From the cell containing the given text, extract its center point as (x, y) coordinate. 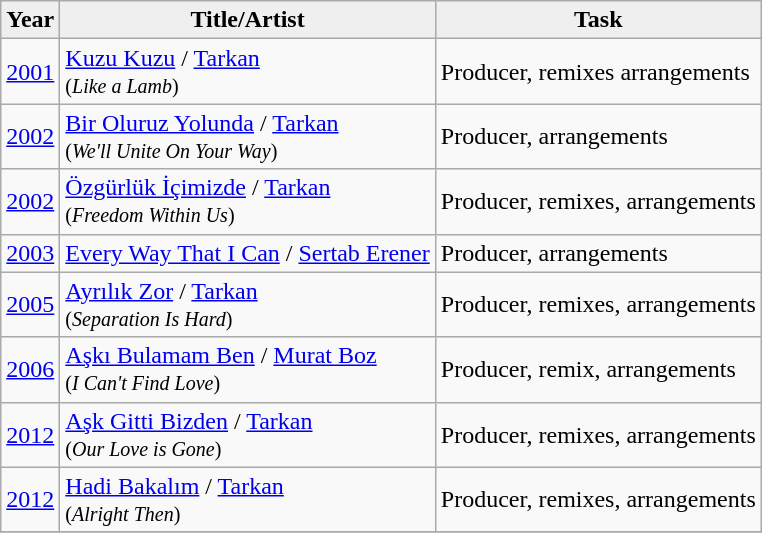
Kuzu Kuzu / Tarkan(Like a Lamb) (248, 72)
Year (30, 20)
Özgürlük İçimizde / Tarkan(Freedom Within Us) (248, 202)
Producer, remix, arrangements (598, 370)
Title/Artist (248, 20)
2005 (30, 304)
Hadi Bakalım / Tarkan(Alright Then) (248, 500)
Aşkı Bulamam Ben / Murat Boz(I Can't Find Love) (248, 370)
2001 (30, 72)
Aşk Gitti Bizden / Tarkan(Our Love is Gone) (248, 434)
Ayrılık Zor / Tarkan(Separation Is Hard) (248, 304)
Every Way That I Can / Sertab Erener (248, 253)
2003 (30, 253)
Task (598, 20)
2006 (30, 370)
Bir Oluruz Yolunda / Tarkan(We'll Unite On Your Way) (248, 136)
Producer, remixes arrangements (598, 72)
